For the text-containing cell, return its midpoint in [X, Y] coordinate format. 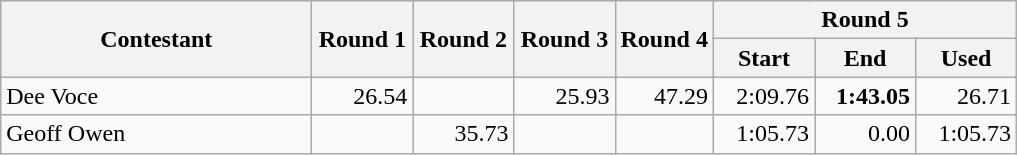
Contestant [156, 39]
Start [764, 58]
End [864, 58]
Round 2 [464, 39]
26.54 [362, 96]
Used [966, 58]
25.93 [564, 96]
35.73 [464, 134]
1:43.05 [864, 96]
Round 5 [864, 20]
26.71 [966, 96]
0.00 [864, 134]
2:09.76 [764, 96]
47.29 [664, 96]
Round 1 [362, 39]
Dee Voce [156, 96]
Geoff Owen [156, 134]
Round 3 [564, 39]
Round 4 [664, 39]
